Find where the given text appears and provide that cell's center as (X, Y) coordinate. 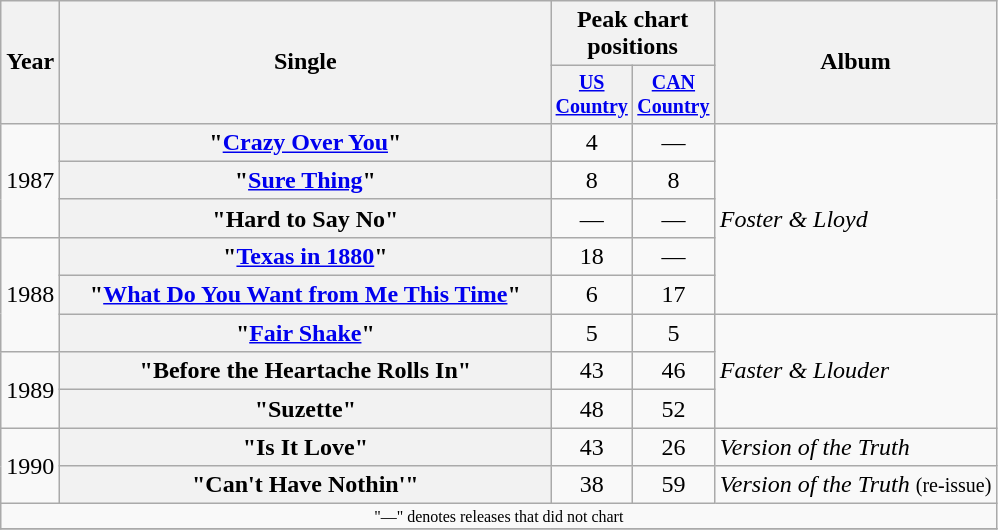
46 (674, 371)
CAN Country (674, 94)
Album (856, 62)
"Can't Have Nothin'" (306, 485)
1988 (30, 294)
1990 (30, 466)
Version of the Truth (re-issue) (856, 485)
18 (592, 256)
"Before the Heartache Rolls In" (306, 371)
"—" denotes releases that did not chart (499, 516)
4 (592, 142)
59 (674, 485)
26 (674, 447)
6 (592, 295)
"Suzette" (306, 409)
Single (306, 62)
17 (674, 295)
Foster & Lloyd (856, 218)
Version of the Truth (856, 447)
"Texas in 1880" (306, 256)
"Sure Thing" (306, 180)
"Fair Shake" (306, 333)
1989 (30, 390)
38 (592, 485)
"Is It Love" (306, 447)
52 (674, 409)
"Crazy Over You" (306, 142)
Peak chartpositions (632, 34)
Faster & Llouder (856, 371)
1987 (30, 180)
"What Do You Want from Me This Time" (306, 295)
US Country (592, 94)
Year (30, 62)
"Hard to Say No" (306, 218)
48 (592, 409)
